Return [x, y] of the center of cell containing provided text 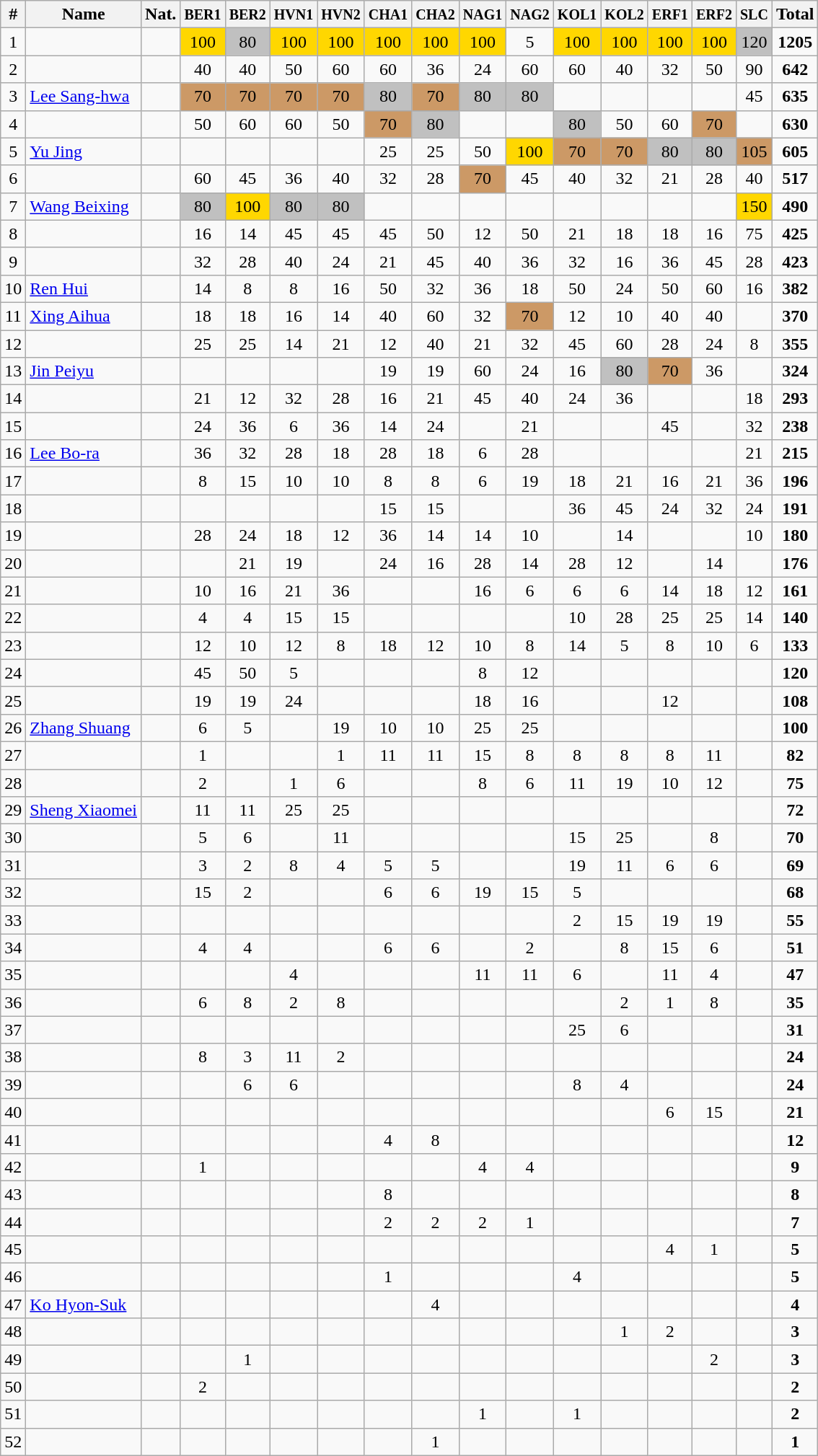
# [13, 14]
324 [795, 371]
Ren Hui [84, 288]
605 [795, 151]
Ko Hyon-Suk [84, 1305]
1205 [795, 42]
BER2 [247, 14]
238 [795, 426]
23 [13, 645]
29 [13, 811]
105 [754, 151]
191 [795, 508]
Nat. [161, 14]
Name [84, 14]
642 [795, 69]
Sheng Xiaomei [84, 811]
423 [795, 261]
ERF1 [669, 14]
140 [795, 618]
HVN2 [341, 14]
72 [795, 811]
Zhang Shuang [84, 728]
SLC [754, 14]
293 [795, 399]
52 [13, 1442]
90 [754, 69]
161 [795, 591]
NAG1 [483, 14]
38 [13, 1057]
42 [13, 1167]
CHA1 [388, 14]
215 [795, 454]
BER1 [203, 14]
48 [13, 1332]
490 [795, 206]
Lee Sang-hwa [84, 97]
Xing Aihua [84, 316]
Yu Jing [84, 151]
44 [13, 1222]
382 [795, 288]
46 [13, 1277]
Total [795, 14]
49 [13, 1359]
39 [13, 1085]
13 [13, 371]
82 [795, 755]
43 [13, 1194]
41 [13, 1139]
30 [13, 838]
630 [795, 124]
NAG2 [530, 14]
KOL1 [577, 14]
34 [13, 948]
133 [795, 645]
22 [13, 618]
20 [13, 563]
27 [13, 755]
Jin Peiyu [84, 371]
370 [795, 316]
33 [13, 920]
Lee Bo-ra [84, 454]
ERF2 [714, 14]
176 [795, 563]
KOL2 [625, 14]
Wang Beixing [84, 206]
425 [795, 234]
26 [13, 728]
355 [795, 344]
108 [795, 700]
HVN1 [294, 14]
517 [795, 179]
180 [795, 536]
69 [795, 865]
CHA2 [436, 14]
635 [795, 97]
17 [13, 481]
37 [13, 1030]
68 [795, 893]
150 [754, 206]
55 [795, 920]
196 [795, 481]
